Return [x, y] of the center of cell containing provided text 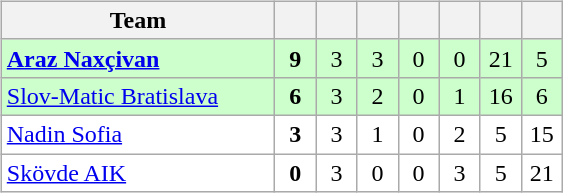
16 [500, 96]
Araz Naxçivan [138, 58]
Team [138, 20]
Nadin Sofia [138, 134]
9 [296, 58]
Skövde AIK [138, 173]
Slov-Matic Bratislava [138, 96]
15 [542, 134]
